Extract the (x, y) coordinate from the center of the cell holding the provided text.  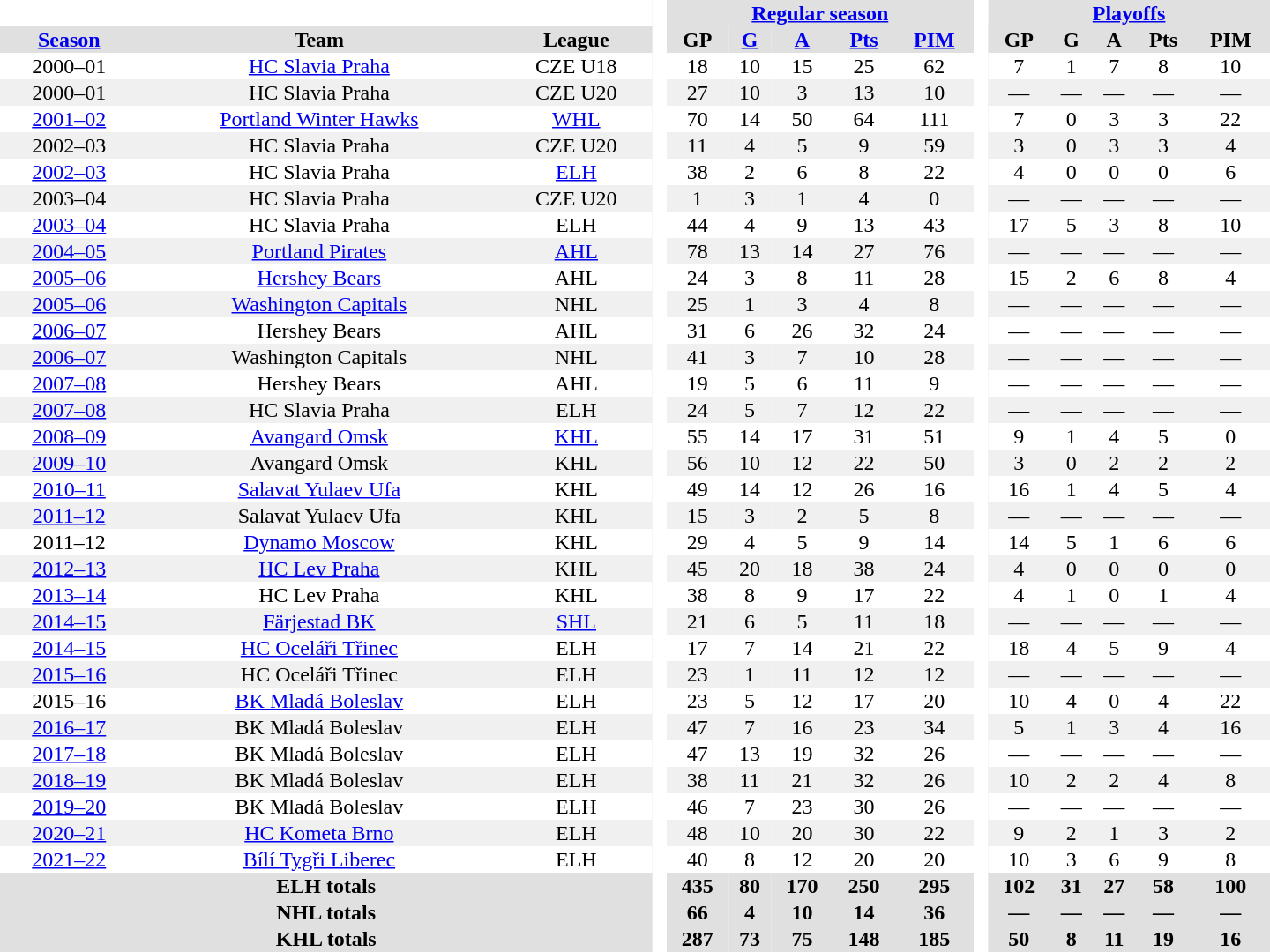
HC Kometa Brno (319, 833)
2013–14 (69, 595)
NHL totals (326, 912)
55 (698, 436)
ELH totals (326, 886)
76 (935, 251)
46 (698, 807)
2010–11 (69, 489)
Season (69, 40)
2004–05 (69, 251)
59 (935, 145)
Färjestad BK (319, 621)
295 (935, 886)
2021–22 (69, 859)
Portland Winter Hawks (319, 119)
Regular season (820, 13)
36 (935, 912)
2009–10 (69, 463)
2001–02 (69, 119)
435 (698, 886)
2012–13 (69, 569)
111 (935, 119)
62 (935, 66)
2008–09 (69, 436)
170 (802, 886)
34 (935, 727)
287 (698, 939)
64 (864, 119)
185 (935, 939)
KHL totals (326, 939)
49 (698, 489)
2019–20 (69, 807)
League (576, 40)
2016–17 (69, 727)
Bílí Tygři Liberec (319, 859)
73 (750, 939)
2017–18 (69, 754)
Portland Pirates (319, 251)
Dynamo Moscow (319, 542)
56 (698, 463)
100 (1231, 886)
WHL (576, 119)
Team (319, 40)
40 (698, 859)
Playoffs (1129, 13)
48 (698, 833)
CZE U18 (576, 66)
2020–21 (69, 833)
75 (802, 939)
250 (864, 886)
78 (698, 251)
102 (1019, 886)
41 (698, 357)
148 (864, 939)
2018–19 (69, 780)
44 (698, 225)
70 (698, 119)
51 (935, 436)
80 (750, 886)
58 (1164, 886)
45 (698, 569)
SHL (576, 621)
43 (935, 225)
66 (698, 912)
29 (698, 542)
